Locate the cell with the specified text and output its (X, Y) center coordinate. 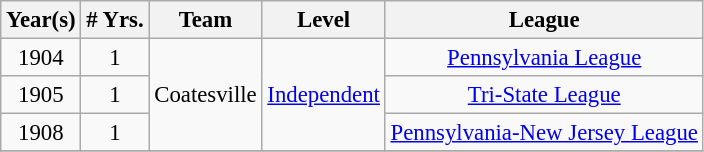
1904 (41, 58)
League (544, 20)
Year(s) (41, 20)
1908 (41, 133)
Independent (324, 96)
Coatesville (206, 96)
Tri-State League (544, 95)
# Yrs. (115, 20)
1905 (41, 95)
Team (206, 20)
Pennsylvania League (544, 58)
Pennsylvania-New Jersey League (544, 133)
Level (324, 20)
